Output the (x, y) coordinate of the center of the cell containing the given text.  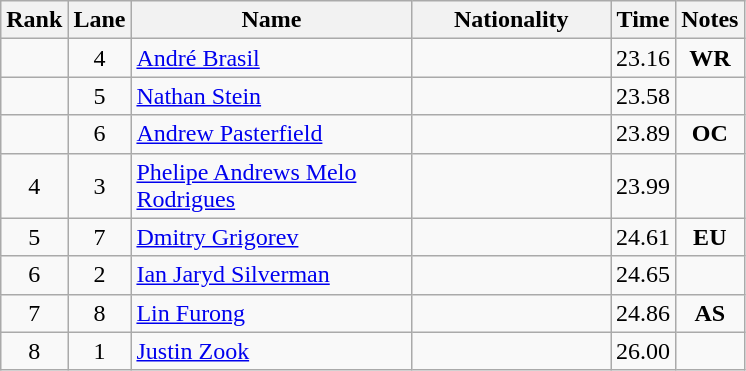
23.99 (644, 186)
EU (710, 237)
Name (272, 20)
23.58 (644, 96)
24.61 (644, 237)
26.00 (644, 351)
Dmitry Grigorev (272, 237)
OC (710, 134)
Lane (100, 20)
Justin Zook (272, 351)
3 (100, 186)
Notes (710, 20)
WR (710, 58)
Nationality (512, 20)
Phelipe Andrews Melo Rodrigues (272, 186)
AS (710, 313)
23.16 (644, 58)
André Brasil (272, 58)
Nathan Stein (272, 96)
Ian Jaryd Silverman (272, 275)
24.86 (644, 313)
Rank (34, 20)
24.65 (644, 275)
2 (100, 275)
1 (100, 351)
Andrew Pasterfield (272, 134)
23.89 (644, 134)
Lin Furong (272, 313)
Time (644, 20)
